Locate the cell with the specified text and output its [x, y] center coordinate. 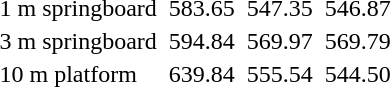
569.97 [280, 41]
594.84 [202, 41]
